Determine the (X, Y) coordinate at the center of the cell enclosing the given text.  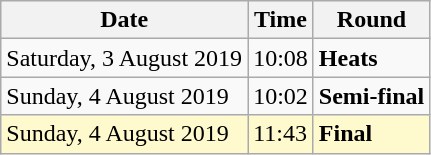
Round (371, 20)
Final (371, 134)
Saturday, 3 August 2019 (124, 58)
Semi-final (371, 96)
10:08 (281, 58)
Time (281, 20)
10:02 (281, 96)
Heats (371, 58)
Date (124, 20)
11:43 (281, 134)
